From the cell containing the given text, extract its center point as [x, y] coordinate. 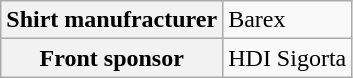
HDI Sigorta [288, 58]
Front sponsor [112, 58]
Shirt manufracturer [112, 20]
Barex [288, 20]
